Search for the cell housing the specified text and yield its [X, Y] center coordinate. 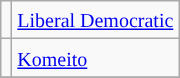
Komeito [96, 58]
Liberal Democratic [96, 20]
